Detect which cell encompasses the target text, then output its [X, Y] center coordinate. 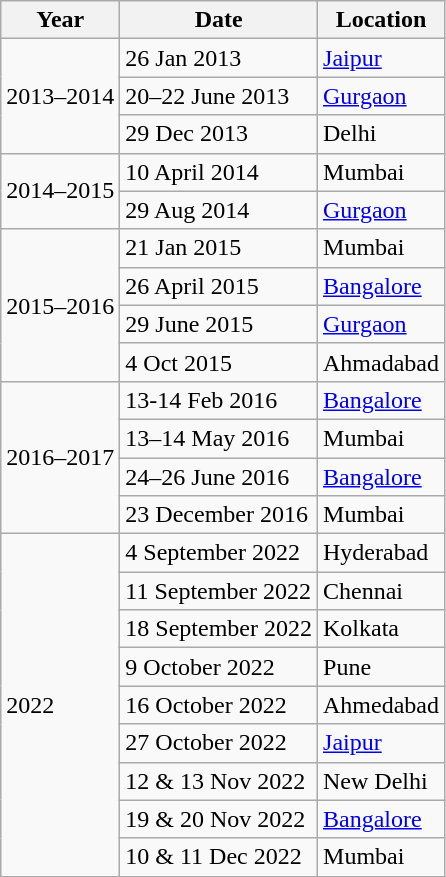
10 & 11 Dec 2022 [219, 857]
2013–2014 [60, 96]
23 December 2016 [219, 515]
Date [219, 20]
29 June 2015 [219, 324]
24–26 June 2016 [219, 477]
12 & 13 Nov 2022 [219, 781]
Location [382, 20]
Kolkata [382, 629]
Pune [382, 667]
18 September 2022 [219, 629]
2022 [60, 706]
Hyderabad [382, 553]
26 April 2015 [219, 286]
2016–2017 [60, 457]
27 October 2022 [219, 743]
19 & 20 Nov 2022 [219, 819]
Ahmadabad [382, 362]
Year [60, 20]
13–14 May 2016 [219, 438]
29 Aug 2014 [219, 210]
2015–2016 [60, 305]
20–22 June 2013 [219, 96]
10 April 2014 [219, 172]
Ahmedabad [382, 705]
21 Jan 2015 [219, 248]
2014–2015 [60, 191]
Chennai [382, 591]
26 Jan 2013 [219, 58]
13-14 Feb 2016 [219, 400]
Delhi [382, 134]
11 September 2022 [219, 591]
16 October 2022 [219, 705]
New Delhi [382, 781]
4 Oct 2015 [219, 362]
4 September 2022 [219, 553]
29 Dec 2013 [219, 134]
9 October 2022 [219, 667]
